Identify which cell holds the provided text, then report its [X, Y] central coordinate. 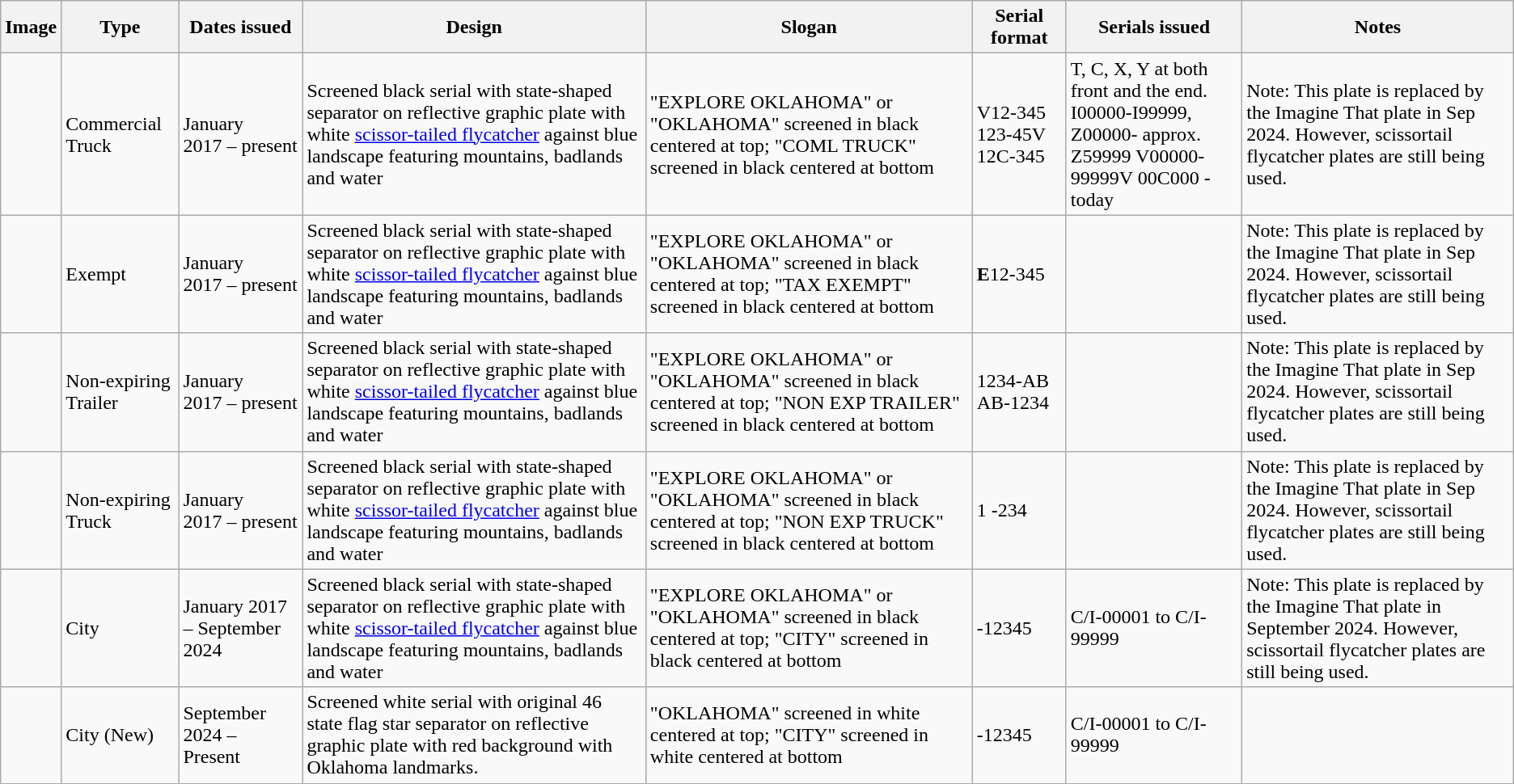
City [120, 628]
"EXPLORE OKLAHOMA" or "OKLAHOMA" screened in black centered at top; "TAX EXEMPT" screened in black centered at bottom [809, 274]
September 2024 – Present [241, 736]
E12-345 [1019, 274]
"EXPLORE OKLAHOMA" or "OKLAHOMA" screened in black centered at top; "NON EXP TRUCK" screened in black centered at bottom [809, 510]
Dates issued [241, 27]
"EXPLORE OKLAHOMA" or "OKLAHOMA" screened in black centered at top; "CITY" screened in black centered at bottom [809, 628]
1234-ABAB-1234 [1019, 392]
"EXPLORE OKLAHOMA" or "OKLAHOMA" screened in black centered at top; "NON EXP TRAILER" screened in black centered at bottom [809, 392]
Slogan [809, 27]
Image [31, 27]
Type [120, 27]
City (New) [120, 736]
Note: This plate is replaced by the Imagine That plate in September 2024. However, scissortail flycatcher plates are still being used. [1378, 628]
V12-345123-45V12C-345 [1019, 134]
"EXPLORE OKLAHOMA" or "OKLAHOMA" screened in black centered at top; "COML TRUCK" screened in black centered at bottom [809, 134]
Serials issued [1154, 27]
"OKLAHOMA" screened in white centered at top; "CITY" screened in white centered at bottom [809, 736]
Design [474, 27]
Non-expiring Trailer [120, 392]
1 -234 [1019, 510]
Screened white serial with original 46 state flag star separator on reflective graphic plate with red background with Oklahoma landmarks. [474, 736]
T, C, X, Y at both front and the end.I00000-I99999, Z00000- approx. Z59999 V00000-99999V 00C000 - today [1154, 134]
Notes [1378, 27]
Exempt [120, 274]
Commercial Truck [120, 134]
Serial format [1019, 27]
January 2017 – September 2024 [241, 628]
Non-expiring Truck [120, 510]
